Output the [x, y] coordinate of the center of the cell containing the given text.  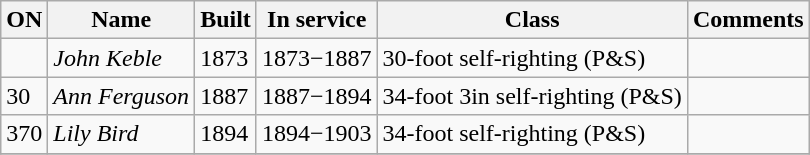
1873 [226, 58]
John Keble [122, 58]
34-foot 3in self-righting (P&S) [532, 96]
1894 [226, 134]
1873−1887 [316, 58]
Built [226, 20]
Comments [748, 20]
1887−1894 [316, 96]
1887 [226, 96]
30 [24, 96]
Name [122, 20]
ON [24, 20]
34-foot self-righting (P&S) [532, 134]
Ann Ferguson [122, 96]
Lily Bird [122, 134]
Class [532, 20]
In service [316, 20]
370 [24, 134]
1894−1903 [316, 134]
30-foot self-righting (P&S) [532, 58]
